From the cell containing the given text, extract its center point as [x, y] coordinate. 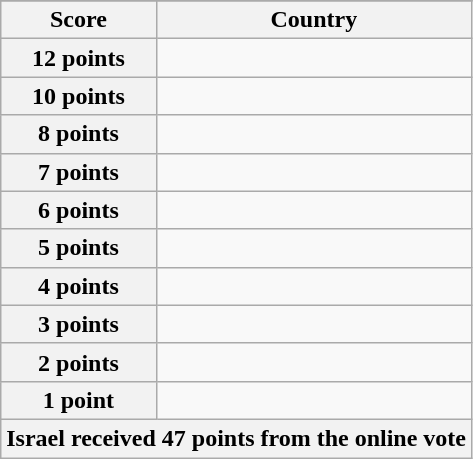
12 points [78, 58]
Score [78, 20]
4 points [78, 286]
7 points [78, 172]
8 points [78, 134]
Country [314, 20]
10 points [78, 96]
5 points [78, 248]
6 points [78, 210]
2 points [78, 362]
1 point [78, 400]
3 points [78, 324]
Israel received 47 points from the online vote [236, 438]
